From the cell containing the given text, extract its center point as [X, Y] coordinate. 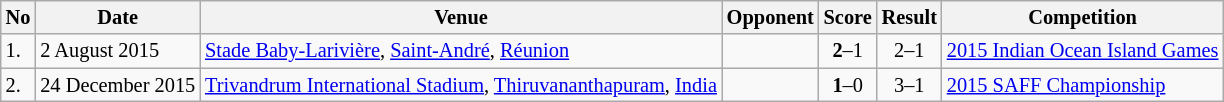
Score [848, 17]
Competition [1082, 17]
Stade Baby-Larivière, Saint-André, Réunion [461, 51]
No [18, 17]
Trivandrum International Stadium, Thiruvananthapuram, India [461, 85]
2 August 2015 [118, 51]
Date [118, 17]
2015 Indian Ocean Island Games [1082, 51]
Result [910, 17]
2015 SAFF Championship [1082, 85]
Opponent [770, 17]
24 December 2015 [118, 85]
Venue [461, 17]
1. [18, 51]
1–0 [848, 85]
2. [18, 85]
3–1 [910, 85]
